Provide the [x, y] coordinate of the cell's center where the given text is located.  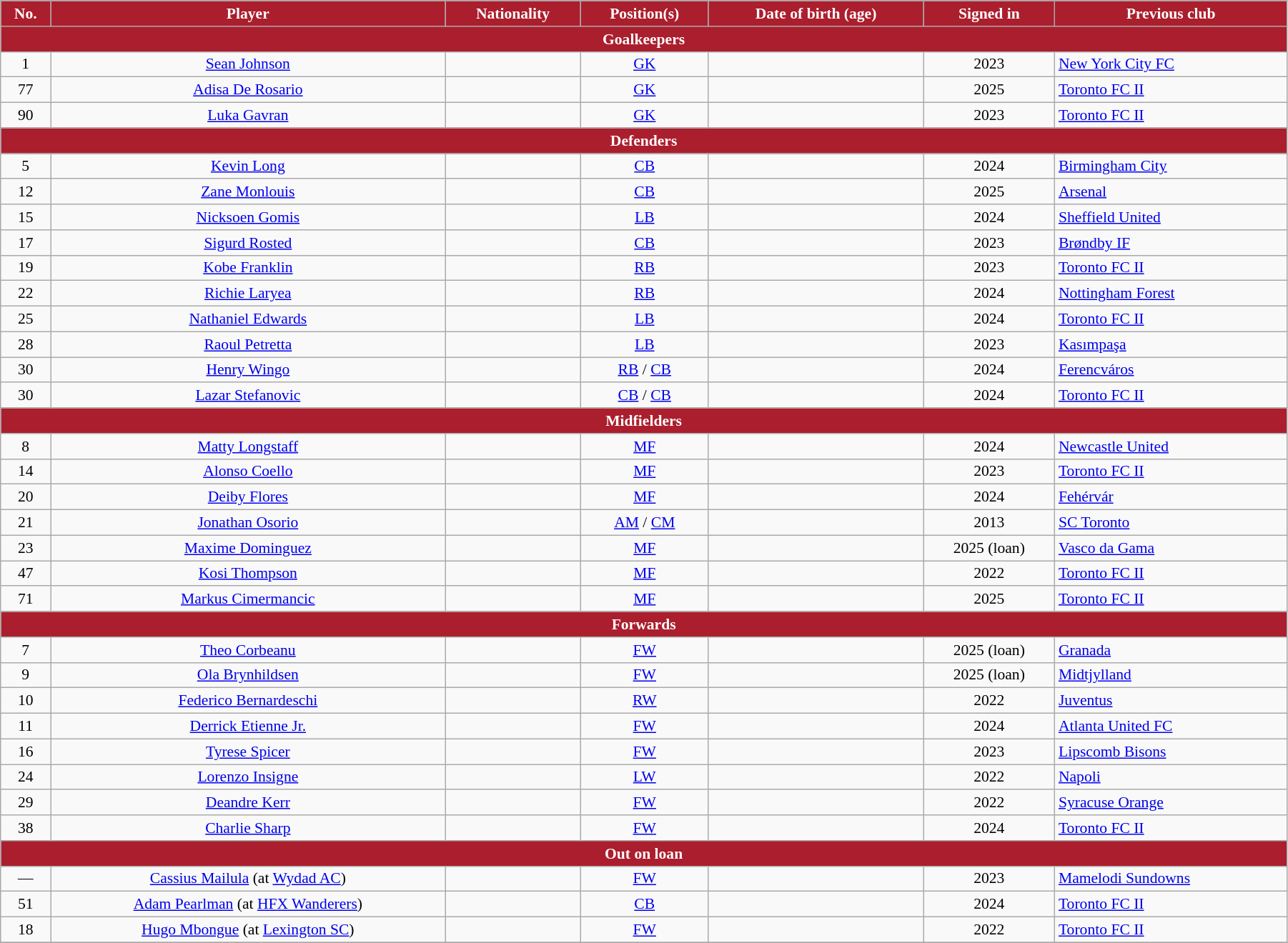
Defenders [644, 141]
21 [26, 523]
25 [26, 319]
No. [26, 14]
Goalkeepers [644, 39]
Alonso Coello [248, 471]
Ola Brynhildsen [248, 675]
71 [26, 599]
Fehérvár [1171, 497]
Deandre Kerr [248, 803]
2013 [989, 523]
51 [26, 904]
38 [26, 828]
Hugo Mbongue (at Lexington SC) [248, 930]
10 [26, 701]
Zane Monlouis [248, 192]
Kasımpaşa [1171, 344]
Kevin Long [248, 166]
Jonathan Osorio [248, 523]
9 [26, 675]
Deiby Flores [248, 497]
Midtjylland [1171, 675]
CB / CB [645, 396]
Adam Pearlman (at HFX Wanderers) [248, 904]
Tyrese Spicer [248, 752]
28 [26, 344]
Midfielders [644, 421]
Mamelodi Sundowns [1171, 879]
Sheffield United [1171, 217]
12 [26, 192]
SC Toronto [1171, 523]
AM / CM [645, 523]
Lipscomb Bisons [1171, 752]
Juventus [1171, 701]
Syracuse Orange [1171, 803]
RB / CB [645, 370]
Maxime Dominguez [248, 548]
RW [645, 701]
1 [26, 64]
Kosi Thompson [248, 574]
Matty Longstaff [248, 446]
Birmingham City [1171, 166]
Sigurd Rosted [248, 243]
17 [26, 243]
Forwards [644, 624]
Nottingham Forest [1171, 294]
7 [26, 650]
8 [26, 446]
Henry Wingo [248, 370]
Napoli [1171, 777]
Derrick Etienne Jr. [248, 727]
29 [26, 803]
22 [26, 294]
Kobe Franklin [248, 268]
14 [26, 471]
Ferencváros [1171, 370]
19 [26, 268]
Vasco da Gama [1171, 548]
New York City FC [1171, 64]
16 [26, 752]
Out on loan [644, 854]
5 [26, 166]
Date of birth (age) [816, 14]
Luka Gavran [248, 116]
18 [26, 930]
Brøndby IF [1171, 243]
24 [26, 777]
Nathaniel Edwards [248, 319]
Nicksoen Gomis [248, 217]
15 [26, 217]
Charlie Sharp [248, 828]
Granada [1171, 650]
Lorenzo Insigne [248, 777]
Lazar Stefanovic [248, 396]
Sean Johnson [248, 64]
Richie Laryea [248, 294]
23 [26, 548]
Atlanta United FC [1171, 727]
Theo Corbeanu [248, 650]
11 [26, 727]
47 [26, 574]
77 [26, 90]
Signed in [989, 14]
Arsenal [1171, 192]
Nationality [513, 14]
Federico Bernardeschi [248, 701]
Newcastle United [1171, 446]
Adisa De Rosario [248, 90]
Position(s) [645, 14]
90 [26, 116]
Raoul Petretta [248, 344]
Markus Cimermancic [248, 599]
LW [645, 777]
Cassius Mailula (at Wydad AC) [248, 879]
— [26, 879]
20 [26, 497]
Previous club [1171, 14]
Player [248, 14]
